Search for the cell housing the specified text and yield its (x, y) center coordinate. 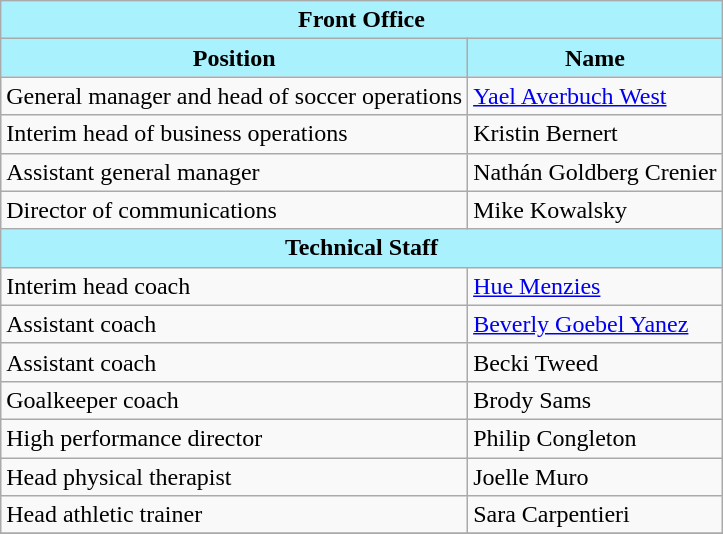
Interim head of business operations (234, 134)
Philip Congleton (596, 438)
General manager and head of soccer operations (234, 96)
Director of communications (234, 210)
Brody Sams (596, 400)
Yael Averbuch West (596, 96)
Beverly Goebel Yanez (596, 324)
Name (596, 58)
Sara Carpentieri (596, 515)
Head athletic trainer (234, 515)
Kristin Bernert (596, 134)
Head physical therapist (234, 477)
Becki Tweed (596, 362)
Goalkeeper coach (234, 400)
Front Office (362, 20)
Mike Kowalsky (596, 210)
Assistant general manager (234, 172)
Interim head coach (234, 286)
Position (234, 58)
Joelle Muro (596, 477)
Nathán Goldberg Crenier (596, 172)
High performance director (234, 438)
Technical Staff (362, 248)
Hue Menzies (596, 286)
